Determine the [X, Y] coordinate at the center of the cell enclosing the given text.  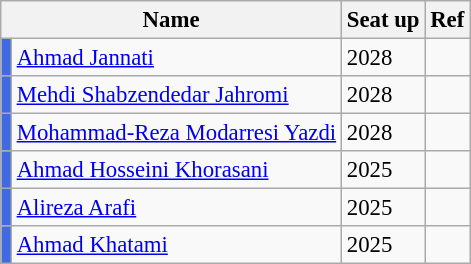
Mehdi Shabzendedar Jahromi [176, 95]
Ref [448, 20]
Seat up [382, 20]
Alireza Arafi [176, 208]
Ahmad Hosseini Khorasani [176, 170]
Ahmad Jannati [176, 58]
Name [172, 20]
Mohammad-Reza Modarresi Yazdi [176, 133]
Ahmad Khatami [176, 245]
